Provide the (X, Y) coordinate of the cell's center where the given text is located.  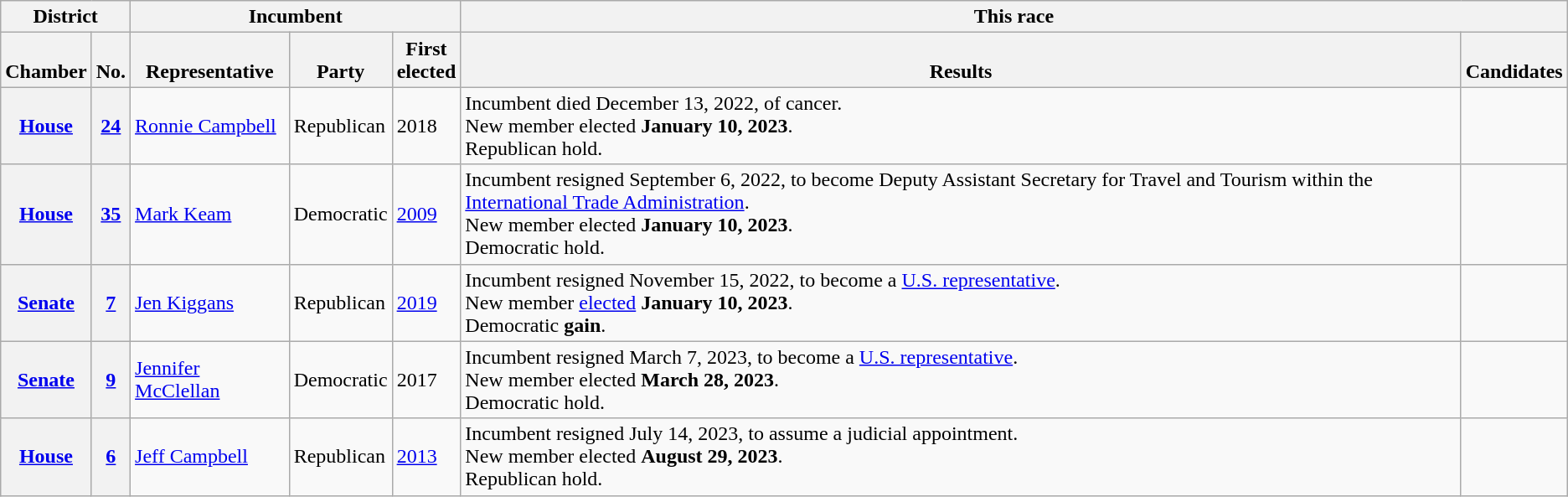
2017 (426, 380)
Ronnie Campbell (210, 126)
Chamber (46, 60)
Incumbent (296, 17)
Incumbent died December 13, 2022, of cancer.New member elected January 10, 2023.Republican hold. (961, 126)
Firstelected (426, 60)
Jeff Campbell (210, 457)
No. (111, 60)
Jennifer McClellan (210, 380)
24 (111, 126)
Results (961, 60)
Party (340, 60)
Jen Kiggans (210, 303)
2019 (426, 303)
7 (111, 303)
9 (111, 380)
This race (1014, 17)
2018 (426, 126)
2013 (426, 457)
Mark Keam (210, 215)
Incumbent resigned March 7, 2023, to become a U.S. representative.New member elected March 28, 2023.Democratic hold. (961, 380)
District (65, 17)
Representative (210, 60)
35 (111, 215)
2009 (426, 215)
Candidates (1514, 60)
Incumbent resigned July 14, 2023, to assume a judicial appointment.New member elected August 29, 2023.Republican hold. (961, 457)
Incumbent resigned November 15, 2022, to become a U.S. representative.New member elected January 10, 2023.Democratic gain. (961, 303)
6 (111, 457)
